Capture the cell that displays the provided text and extract its [x, y] central coordinate. 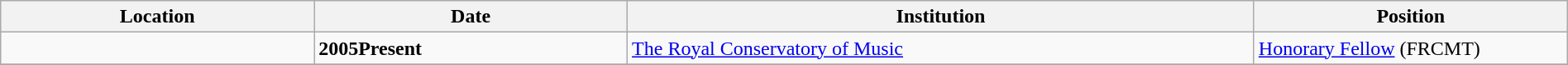
Date [471, 17]
Institution [941, 17]
The Royal Conservatory of Music [941, 48]
Location [157, 17]
Honorary Fellow (FRCMT) [1411, 48]
2005Present [471, 48]
Position [1411, 17]
